Detect which cell encompasses the target text, then output its [X, Y] center coordinate. 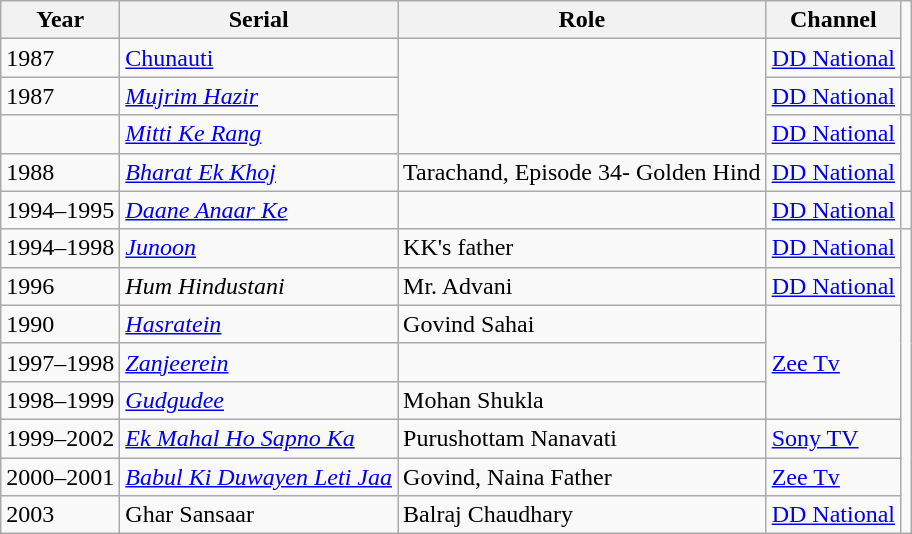
Mr. Advani [582, 286]
1994–1998 [60, 248]
Gudgudee [259, 400]
Junoon [259, 248]
Mitti Ke Rang [259, 134]
Ghar Sansaar [259, 515]
Mohan Shukla [582, 400]
1988 [60, 172]
Zanjeerein [259, 362]
Year [60, 20]
KK's father [582, 248]
Mujrim Hazir [259, 96]
1999–2002 [60, 438]
Channel [833, 20]
Role [582, 20]
Chunauti [259, 58]
1994–1995 [60, 210]
2000–2001 [60, 477]
1998–1999 [60, 400]
Babul Ki Duwayen Leti Jaa [259, 477]
Hasratein [259, 324]
1997–1998 [60, 362]
Govind, Naina Father [582, 477]
Hum Hindustani [259, 286]
Govind Sahai [582, 324]
2003 [60, 515]
1996 [60, 286]
Sony TV [833, 438]
Balraj Chaudhary [582, 515]
Purushottam Nanavati [582, 438]
Ek Mahal Ho Sapno Ka [259, 438]
1990 [60, 324]
Serial [259, 20]
Daane Anaar Ke [259, 210]
Tarachand, Episode 34- Golden Hind [582, 172]
Bharat Ek Khoj [259, 172]
